Output the [X, Y] coordinate of the center of the cell containing the given text.  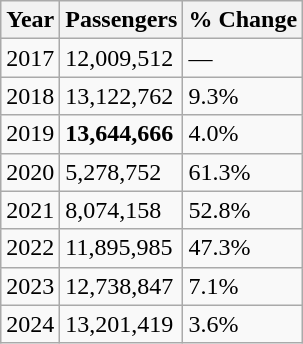
2017 [30, 58]
8,074,158 [122, 210]
5,278,752 [122, 172]
2023 [30, 286]
12,009,512 [122, 58]
12,738,847 [122, 286]
2018 [30, 96]
2021 [30, 210]
2019 [30, 134]
3.6% [243, 324]
61.3% [243, 172]
13,122,762 [122, 96]
7.1% [243, 286]
9.3% [243, 96]
47.3% [243, 248]
13,644,666 [122, 134]
Passengers [122, 20]
— [243, 58]
11,895,985 [122, 248]
% Change [243, 20]
2020 [30, 172]
52.8% [243, 210]
2022 [30, 248]
2024 [30, 324]
13,201,419 [122, 324]
Year [30, 20]
4.0% [243, 134]
